Capture the cell that displays the provided text and extract its (x, y) central coordinate. 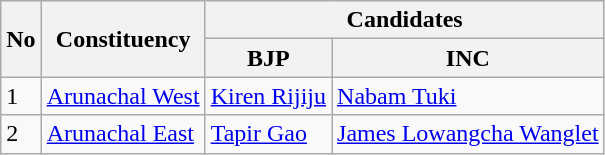
Kiren Rijiju (268, 96)
Arunachal East (123, 134)
James Lowangcha Wanglet (468, 134)
BJP (268, 58)
2 (21, 134)
1 (21, 96)
INC (468, 58)
Nabam Tuki (468, 96)
Arunachal West (123, 96)
Tapir Gao (268, 134)
No (21, 39)
Constituency (123, 39)
Candidates (404, 20)
